Identify which cell holds the provided text, then report its (X, Y) central coordinate. 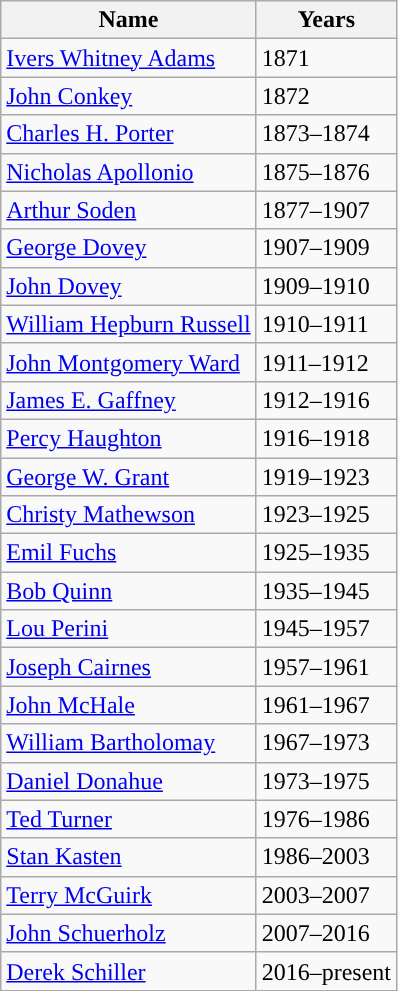
Derek Schiller (128, 971)
1961–1967 (326, 705)
Years (326, 20)
George Dovey (128, 248)
1973–1975 (326, 781)
1923–1925 (326, 515)
William Bartholomay (128, 743)
2016–present (326, 971)
John Conkey (128, 96)
Charles H. Porter (128, 134)
1925–1935 (326, 553)
Terry McGuirk (128, 895)
2003–2007 (326, 895)
1935–1945 (326, 591)
Arthur Soden (128, 210)
Lou Perini (128, 629)
1875–1876 (326, 172)
John McHale (128, 705)
George W. Grant (128, 477)
1907–1909 (326, 248)
1957–1961 (326, 667)
John Schuerholz (128, 933)
Bob Quinn (128, 591)
1986–2003 (326, 857)
John Dovey (128, 286)
Daniel Donahue (128, 781)
James E. Gaffney (128, 400)
2007–2016 (326, 933)
1911–1912 (326, 362)
1871 (326, 58)
1945–1957 (326, 629)
1909–1910 (326, 286)
Stan Kasten (128, 857)
Christy Mathewson (128, 515)
Percy Haughton (128, 438)
William Hepburn Russell (128, 324)
1919–1923 (326, 477)
1976–1986 (326, 819)
1873–1874 (326, 134)
Name (128, 20)
1912–1916 (326, 400)
1967–1973 (326, 743)
1916–1918 (326, 438)
John Montgomery Ward (128, 362)
1910–1911 (326, 324)
Ted Turner (128, 819)
Emil Fuchs (128, 553)
1877–1907 (326, 210)
1872 (326, 96)
Joseph Cairnes (128, 667)
Nicholas Apollonio (128, 172)
Ivers Whitney Adams (128, 58)
